Search for the cell housing the specified text and yield its (x, y) center coordinate. 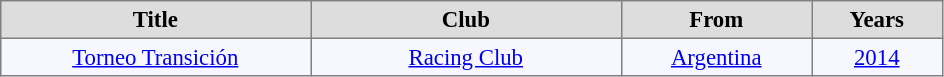
Torneo Transición (155, 57)
2014 (877, 57)
Argentina (716, 57)
Title (155, 20)
From (716, 20)
Club (465, 20)
Years (877, 20)
Racing Club (465, 57)
